Find where the given text appears and provide that cell's center as [x, y] coordinate. 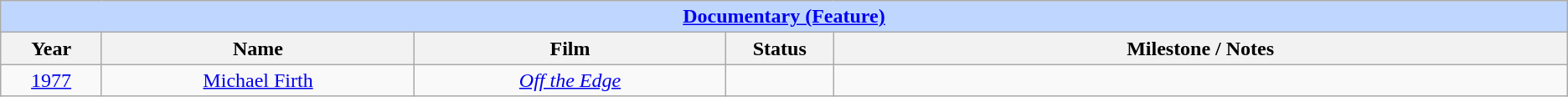
Documentary (Feature) [784, 17]
1977 [52, 80]
Milestone / Notes [1200, 48]
Film [570, 48]
Name [258, 48]
Status [779, 48]
Michael Firth [258, 80]
Off the Edge [570, 80]
Year [52, 48]
